For the text-containing cell, return its midpoint in [x, y] coordinate format. 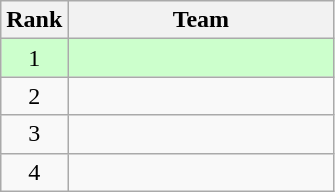
Rank [34, 20]
Team [201, 20]
4 [34, 172]
3 [34, 134]
1 [34, 58]
2 [34, 96]
